For the text-containing cell, return its midpoint in [X, Y] coordinate format. 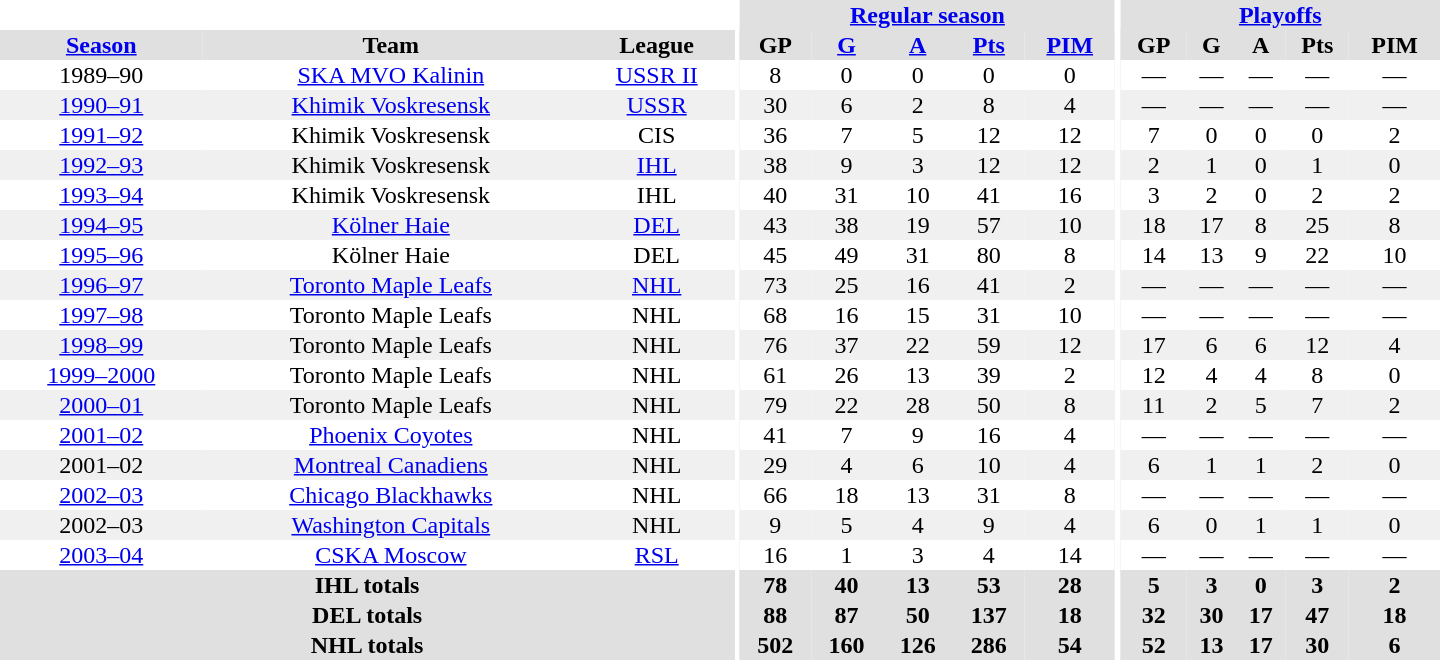
137 [988, 615]
USSR II [656, 75]
43 [776, 225]
126 [918, 645]
1997–98 [102, 315]
78 [776, 585]
73 [776, 285]
502 [776, 645]
36 [776, 135]
68 [776, 315]
Chicago Blackhawks [391, 495]
2000–01 [102, 405]
1992–93 [102, 165]
19 [918, 225]
1996–97 [102, 285]
1994–95 [102, 225]
61 [776, 375]
1998–99 [102, 345]
11 [1154, 405]
CIS [656, 135]
49 [846, 255]
160 [846, 645]
286 [988, 645]
1990–91 [102, 105]
League [656, 45]
IHL totals [367, 585]
DEL totals [367, 615]
1995–96 [102, 255]
1989–90 [102, 75]
CSKA Moscow [391, 555]
47 [1317, 615]
32 [1154, 615]
2003–04 [102, 555]
USSR [656, 105]
52 [1154, 645]
SKA MVO Kalinin [391, 75]
RSL [656, 555]
37 [846, 345]
88 [776, 615]
87 [846, 615]
26 [846, 375]
Playoffs [1280, 15]
54 [1070, 645]
NHL totals [367, 645]
39 [988, 375]
79 [776, 405]
Regular season [928, 15]
Montreal Canadiens [391, 465]
66 [776, 495]
80 [988, 255]
Washington Capitals [391, 525]
53 [988, 585]
Season [102, 45]
59 [988, 345]
29 [776, 465]
76 [776, 345]
15 [918, 315]
Phoenix Coyotes [391, 435]
Team [391, 45]
1993–94 [102, 195]
45 [776, 255]
1999–2000 [102, 375]
1991–92 [102, 135]
57 [988, 225]
